Scan for the cell matching the given text and deliver its [X, Y] coordinate at center. 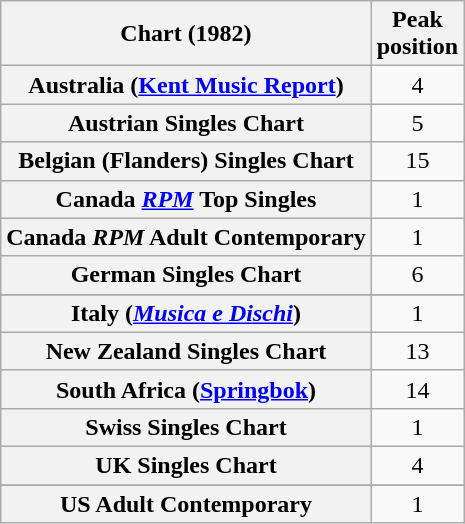
13 [417, 351]
Australia (Kent Music Report) [186, 85]
South Africa (Springbok) [186, 389]
Canada RPM Top Singles [186, 199]
Chart (1982) [186, 34]
Swiss Singles Chart [186, 427]
15 [417, 161]
Italy (Musica e Dischi) [186, 313]
5 [417, 123]
UK Singles Chart [186, 465]
Belgian (Flanders) Singles Chart [186, 161]
6 [417, 275]
Peakposition [417, 34]
US Adult Contemporary [186, 503]
Austrian Singles Chart [186, 123]
German Singles Chart [186, 275]
New Zealand Singles Chart [186, 351]
14 [417, 389]
Canada RPM Adult Contemporary [186, 237]
